Return the [X, Y] coordinate for the center point of the cell that contains the specified text.  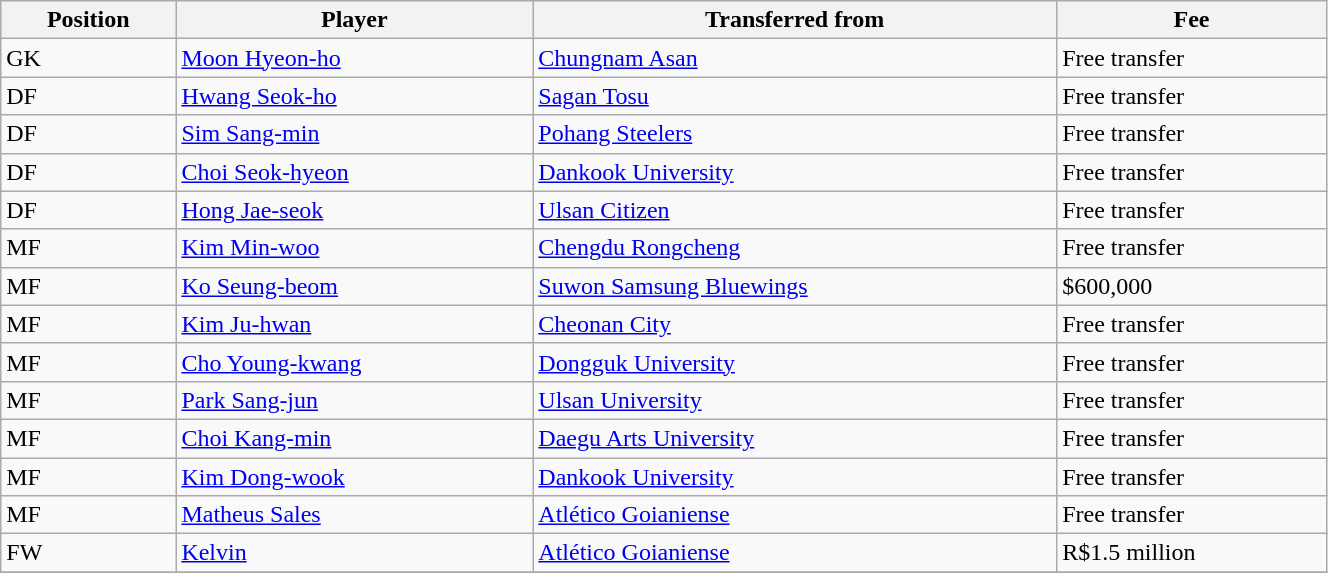
Transferred from [795, 20]
Chungnam Asan [795, 58]
Matheus Sales [354, 515]
Hwang Seok-ho [354, 96]
Park Sang-jun [354, 400]
Pohang Steelers [795, 134]
Kim Dong-wook [354, 477]
Ko Seung-beom [354, 286]
GK [88, 58]
Cheonan City [795, 324]
Hong Jae-seok [354, 210]
Chengdu Rongcheng [795, 248]
Kim Min-woo [354, 248]
Choi Kang-min [354, 438]
Daegu Arts University [795, 438]
Player [354, 20]
Ulsan Citizen [795, 210]
Kim Ju-hwan [354, 324]
Choi Seok-hyeon [354, 172]
Moon Hyeon-ho [354, 58]
Sagan Tosu [795, 96]
Position [88, 20]
Ulsan University [795, 400]
Kelvin [354, 553]
$600,000 [1192, 286]
Sim Sang-min [354, 134]
R$1.5 million [1192, 553]
Fee [1192, 20]
Cho Young-kwang [354, 362]
Suwon Samsung Bluewings [795, 286]
Dongguk University [795, 362]
FW [88, 553]
